Scan for the cell matching the given text and deliver its (x, y) coordinate at center. 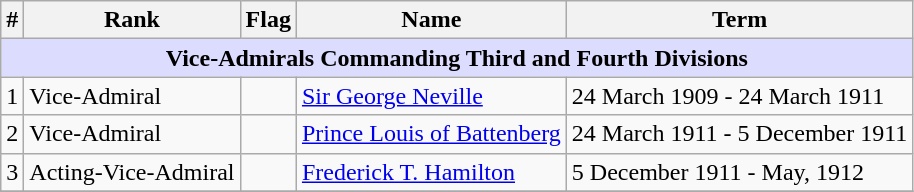
Term (740, 20)
Rank (132, 20)
24 March 1911 - 5 December 1911 (740, 134)
# (12, 20)
24 March 1909 - 24 March 1911 (740, 96)
Sir George Neville (431, 96)
Vice-Admirals Commanding Third and Fourth Divisions (457, 58)
Flag (268, 20)
1 (12, 96)
Prince Louis of Battenberg (431, 134)
5 December 1911 - May, 1912 (740, 172)
2 (12, 134)
3 (12, 172)
Name (431, 20)
Frederick T. Hamilton (431, 172)
Acting-Vice-Admiral (132, 172)
